Capture the cell that displays the provided text and extract its [x, y] central coordinate. 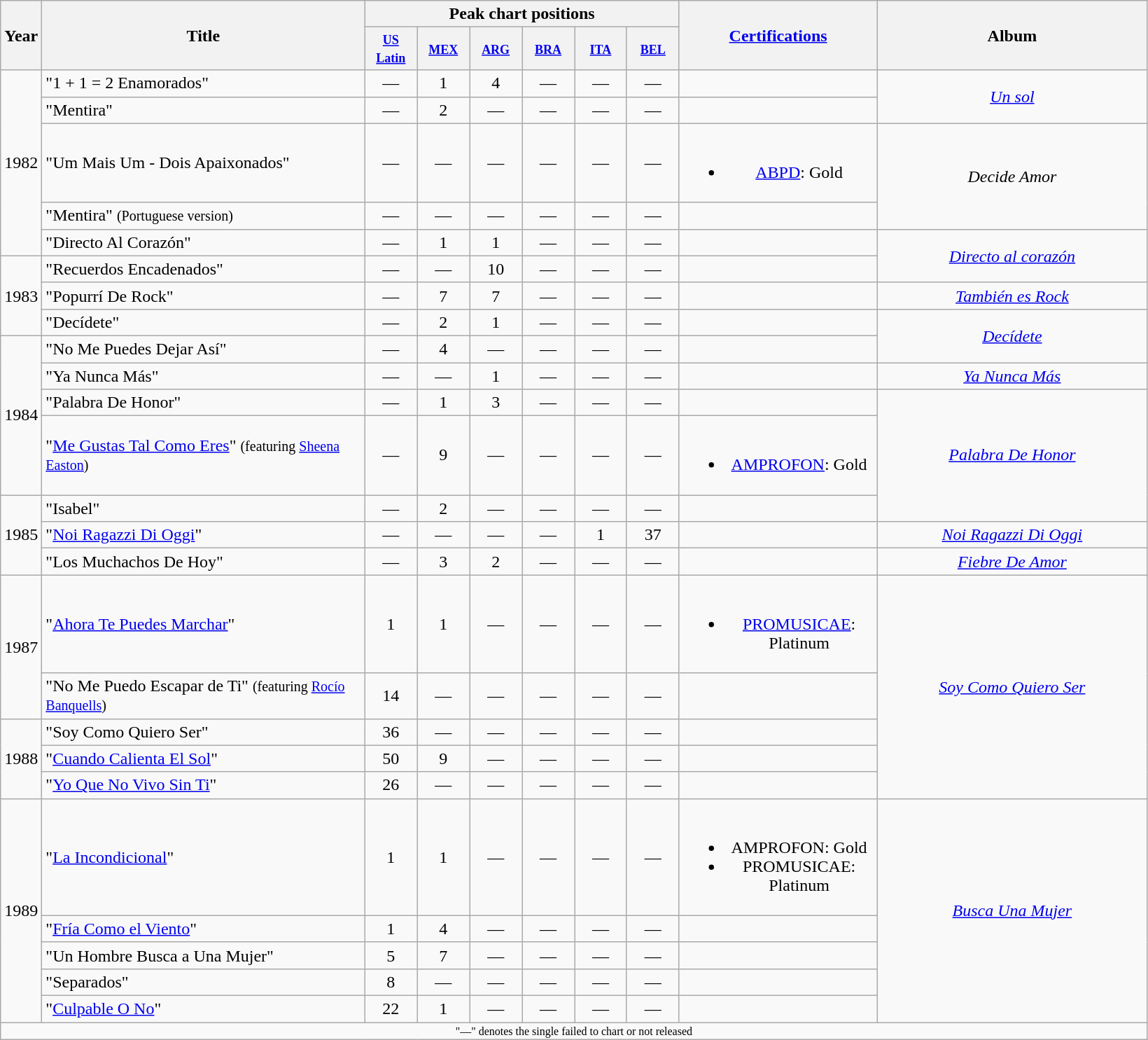
37 [652, 535]
"Separados" [203, 982]
"Isabel" [203, 508]
Un sol [1012, 97]
Decide Amor [1012, 176]
Busca Una Mujer [1012, 910]
"Palabra De Honor" [203, 403]
Album [1012, 35]
14 [391, 696]
"Culpable O No" [203, 1008]
1988 [21, 758]
BEL [652, 49]
"Fría Como el Viento" [203, 929]
Noi Ragazzi Di Oggi [1012, 535]
"1 + 1 = 2 Enamorados" [203, 83]
5 [391, 955]
1983 [21, 296]
"Decídete" [203, 322]
Year [21, 35]
22 [391, 1008]
"Popurrí De Rock" [203, 296]
Title [203, 35]
8 [391, 982]
"Recuerdos Encadenados" [203, 269]
Directo al corazón [1012, 256]
"—" denotes the single failed to chart or not released [574, 1031]
"Ya Nunca Más" [203, 376]
26 [391, 785]
También es Rock [1012, 296]
"Cuando Calienta El Sol" [203, 758]
"Los Muchachos De Hoy" [203, 562]
1984 [21, 415]
"Soy Como Quiero Ser" [203, 732]
1987 [21, 647]
"Un Hombre Busca a Una Mujer" [203, 955]
"La Incondicional" [203, 857]
10 [496, 269]
"No Me Puedes Dejar Así" [203, 349]
"Directo Al Corazón" [203, 242]
Certifications [778, 35]
Palabra De Honor [1012, 455]
Soy Como Quiero Ser [1012, 686]
"Noi Ragazzi Di Oggi" [203, 535]
ARG [496, 49]
"Um Mais Um - Dois Apaixonados" [203, 162]
1989 [21, 910]
BRA [549, 49]
Ya Nunca Más [1012, 376]
Fiebre De Amor [1012, 562]
"Yo Que No Vivo Sin Ti" [203, 785]
"Ahora Te Puedes Marchar" [203, 624]
1985 [21, 535]
"Mentira" (Portuguese version) [203, 216]
Decídete [1012, 335]
"No Me Puedo Escapar de Ti" (featuring Rocío Banquells) [203, 696]
ITA [601, 49]
"Mentira" [203, 110]
PROMUSICAE: Platinum [778, 624]
MEX [444, 49]
AMPROFON: GoldPROMUSICAE: Platinum [778, 857]
36 [391, 732]
AMPROFON: Gold [778, 455]
Peak chart positions [522, 14]
ABPD: Gold [778, 162]
USLatin [391, 49]
50 [391, 758]
1982 [21, 162]
"Me Gustas Tal Como Eres" (featuring Sheena Easton) [203, 455]
